Capture the cell that displays the provided text and extract its (X, Y) central coordinate. 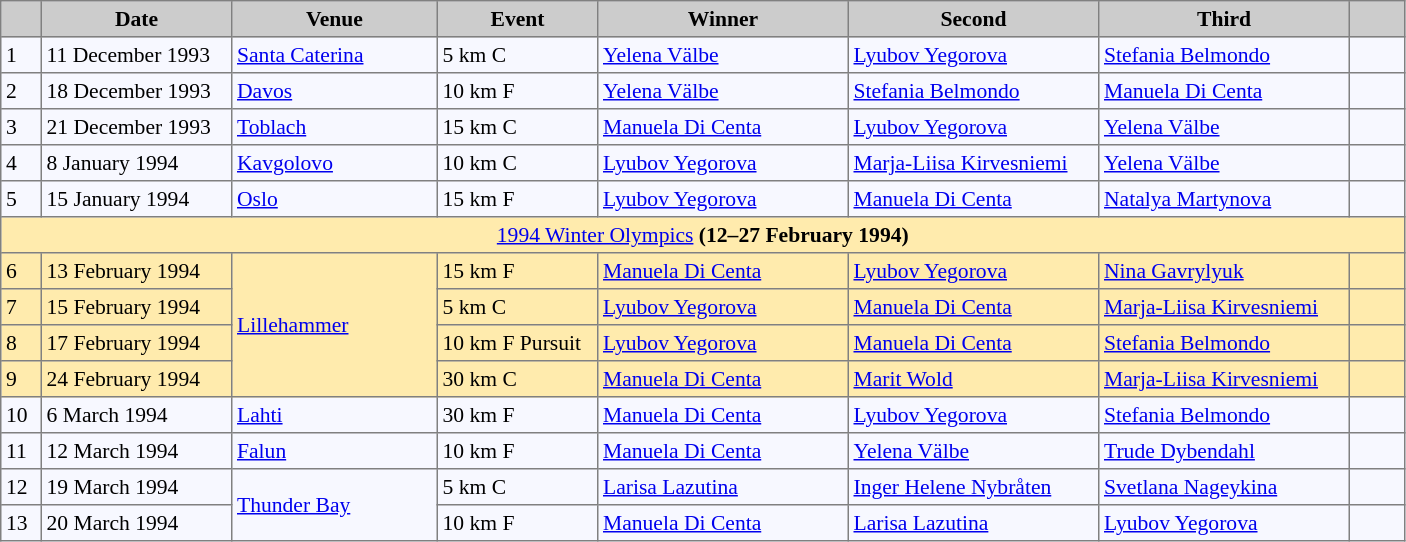
18 December 1993 (136, 91)
7 (21, 307)
Lahti (335, 415)
4 (21, 163)
Svetlana Nageykina (1224, 487)
21 December 1993 (136, 127)
15 January 1994 (136, 199)
Nina Gavrylyuk (1224, 271)
1994 Winter Olympics (12–27 February 1994) (703, 235)
Winner (723, 19)
Toblach (335, 127)
24 February 1994 (136, 379)
Event (517, 19)
10 km C (517, 163)
10 (21, 415)
6 March 1994 (136, 415)
13 February 1994 (136, 271)
12 (21, 487)
Kavgolovo (335, 163)
13 (21, 523)
15 February 1994 (136, 307)
20 March 1994 (136, 523)
Davos (335, 91)
Santa Caterina (335, 55)
1 (21, 55)
11 December 1993 (136, 55)
15 km C (517, 127)
9 (21, 379)
Date (136, 19)
11 (21, 451)
Inger Helene Nybråten (973, 487)
10 km F Pursuit (517, 343)
Natalya Martynova (1224, 199)
5 (21, 199)
Venue (335, 19)
Thunder Bay (335, 505)
Oslo (335, 199)
17 February 1994 (136, 343)
8 January 1994 (136, 163)
Trude Dybendahl (1224, 451)
3 (21, 127)
2 (21, 91)
8 (21, 343)
Lillehammer (335, 325)
Marit Wold (973, 379)
19 March 1994 (136, 487)
12 March 1994 (136, 451)
30 km F (517, 415)
Falun (335, 451)
Third (1224, 19)
Second (973, 19)
6 (21, 271)
30 km C (517, 379)
